Output the (X, Y) coordinate of the center of the cell containing the given text.  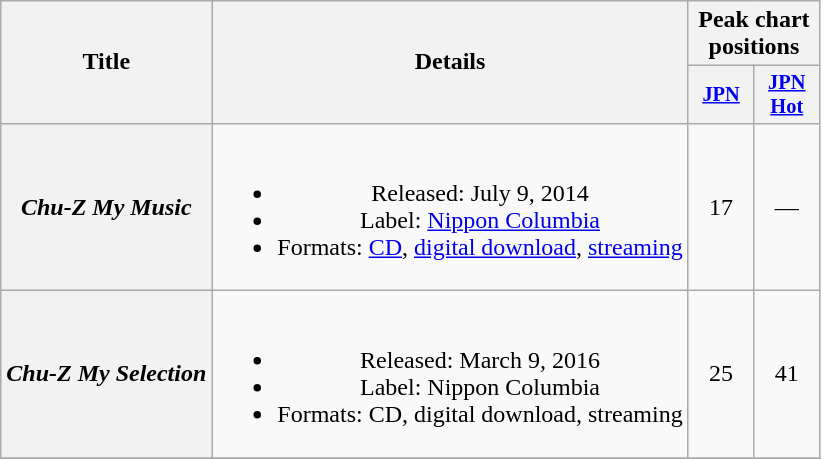
41 (787, 374)
17 (721, 206)
— (787, 206)
Released: March 9, 2016Label: Nippon ColumbiaFormats: CD, digital download, streaming (450, 374)
Chu-Z My Selection (106, 374)
JPN (721, 95)
JPNHot (787, 95)
Title (106, 62)
25 (721, 374)
Peak chart positions (754, 34)
Released: July 9, 2014Label: Nippon ColumbiaFormats: CD, digital download, streaming (450, 206)
Details (450, 62)
Chu-Z My Music (106, 206)
